Find where the given text appears and provide that cell's center as [x, y] coordinate. 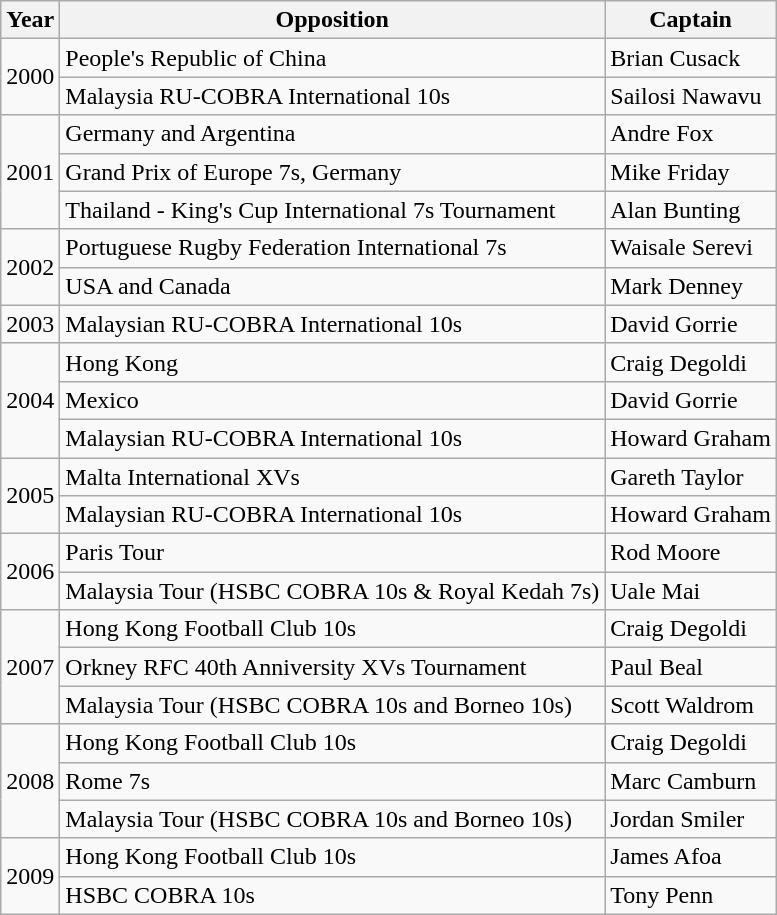
Malaysia Tour (HSBC COBRA 10s & Royal Kedah 7s) [332, 591]
Paul Beal [691, 667]
2003 [30, 324]
Alan Bunting [691, 210]
Malta International XVs [332, 477]
Marc Camburn [691, 781]
Year [30, 20]
2007 [30, 667]
Brian Cusack [691, 58]
James Afoa [691, 857]
2005 [30, 496]
People's Republic of China [332, 58]
Gareth Taylor [691, 477]
2004 [30, 400]
Captain [691, 20]
2006 [30, 572]
2001 [30, 172]
Malaysia RU-COBRA International 10s [332, 96]
Paris Tour [332, 553]
Rod Moore [691, 553]
Andre Fox [691, 134]
Orkney RFC 40th Anniversity XVs Tournament [332, 667]
USA and Canada [332, 286]
Portuguese Rugby Federation International 7s [332, 248]
Mike Friday [691, 172]
Jordan Smiler [691, 819]
Thailand - King's Cup International 7s Tournament [332, 210]
2009 [30, 876]
Uale Mai [691, 591]
HSBC COBRA 10s [332, 895]
2000 [30, 77]
Grand Prix of Europe 7s, Germany [332, 172]
2002 [30, 267]
Germany and Argentina [332, 134]
Mark Denney [691, 286]
Sailosi Nawavu [691, 96]
Hong Kong [332, 362]
Waisale Serevi [691, 248]
Opposition [332, 20]
Rome 7s [332, 781]
Mexico [332, 400]
2008 [30, 781]
Scott Waldrom [691, 705]
Tony Penn [691, 895]
